Identify which cell holds the provided text, then report its [x, y] central coordinate. 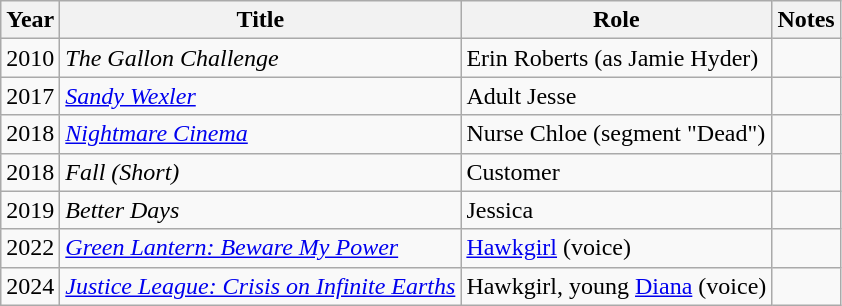
Customer [616, 172]
2024 [30, 286]
2017 [30, 96]
Year [30, 20]
Nurse Chloe (segment "Dead") [616, 134]
Role [616, 20]
Adult Jesse [616, 96]
Hawkgirl (voice) [616, 248]
Hawkgirl, young Diana (voice) [616, 286]
Nightmare Cinema [260, 134]
Jessica [616, 210]
Better Days [260, 210]
Fall (Short) [260, 172]
2019 [30, 210]
Sandy Wexler [260, 96]
Justice League: Crisis on Infinite Earths [260, 286]
Green Lantern: Beware My Power [260, 248]
2022 [30, 248]
Notes [806, 20]
Title [260, 20]
Erin Roberts (as Jamie Hyder) [616, 58]
2010 [30, 58]
The Gallon Challenge [260, 58]
